Find where the given text appears and provide that cell's center as [X, Y] coordinate. 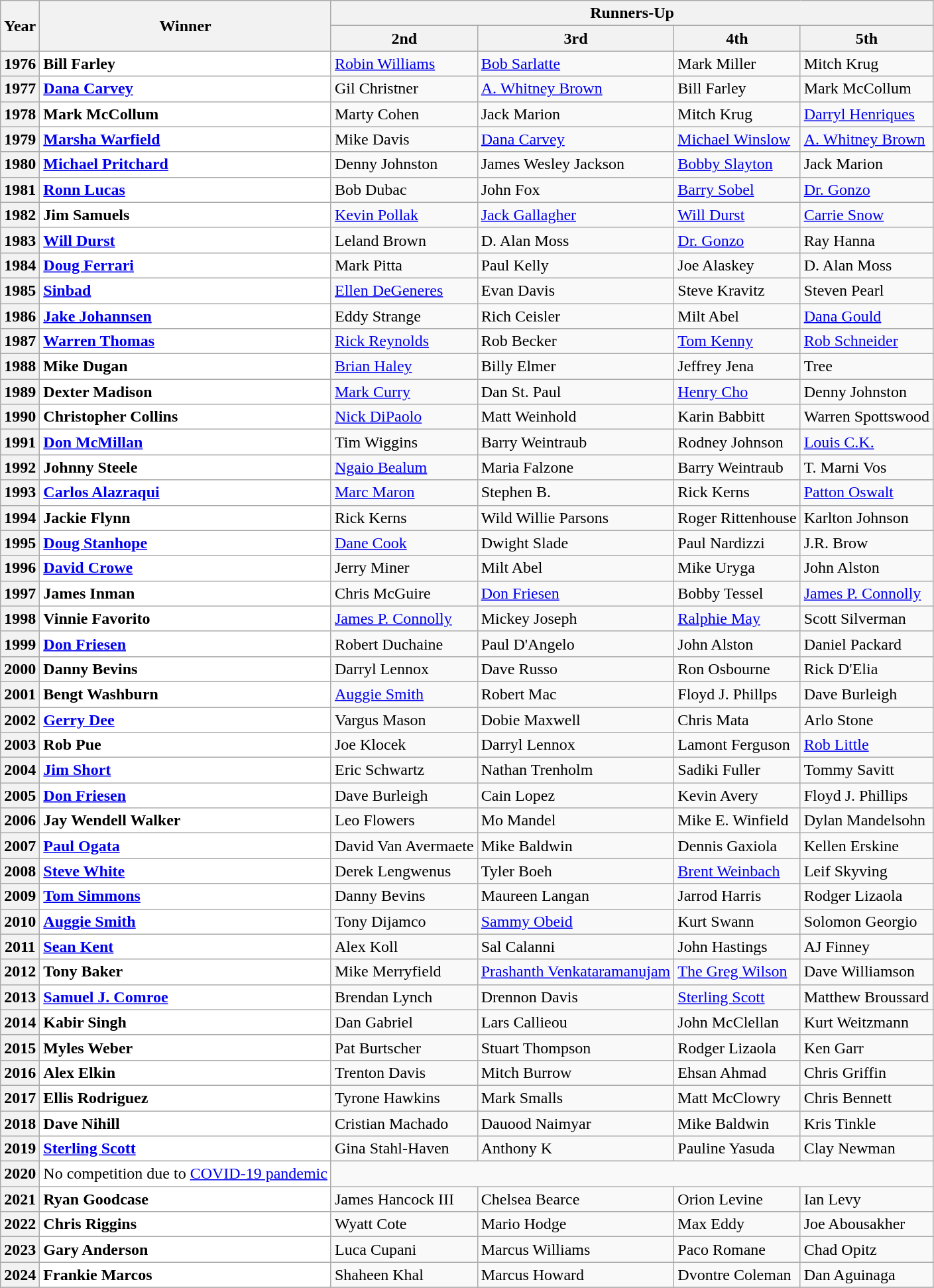
Kris Tinkle [866, 1124]
Rich Ceisler [575, 316]
AJ Finney [866, 947]
Mickey Joseph [575, 618]
1997 [20, 593]
Sammy Obeid [575, 921]
Ronn Lucas [186, 190]
Leo Flowers [404, 821]
Warren Thomas [186, 341]
James Inman [186, 593]
Max Eddy [737, 1224]
Gina Stahl-Haven [404, 1149]
Eric Schwartz [404, 770]
1978 [20, 114]
1986 [20, 316]
1994 [20, 518]
Jim Short [186, 770]
Ehsan Ahmad [737, 1073]
Runners-Up [632, 13]
2014 [20, 1022]
Chris Bennett [866, 1098]
Tony Dijamco [404, 921]
Bob Dubac [404, 190]
1984 [20, 265]
Roger Rittenhouse [737, 518]
Mark Smalls [575, 1098]
2003 [20, 745]
Myles Weber [186, 1047]
David Van Avermaete [404, 846]
Jack Gallagher [575, 215]
Prashanth Venkataramanujam [575, 972]
Scott Silverman [866, 618]
Marcus Williams [575, 1250]
Dave Russo [575, 669]
Doug Ferrari [186, 265]
John Fox [575, 190]
Jay Wendell Walker [186, 821]
Rob Schneider [866, 341]
Sadiki Fuller [737, 770]
Carlos Alazraqui [186, 493]
Tommy Savitt [866, 770]
Robert Duchaine [404, 644]
2016 [20, 1073]
1985 [20, 290]
2018 [20, 1124]
Chris Griffin [866, 1073]
Bobby Tessel [737, 593]
Chris McGuire [404, 593]
Dana Gould [866, 316]
Dylan Mandelsohn [866, 821]
Tom Kenny [737, 341]
Joe Klocek [404, 745]
1993 [20, 493]
Christopher Collins [186, 417]
Steve White [186, 871]
Chelsea Bearce [575, 1199]
Darryl Henriques [866, 114]
2013 [20, 997]
Robert Mac [575, 694]
Tim Wiggins [404, 442]
Cain Lopez [575, 795]
Chad Opitz [866, 1250]
Dan Gabriel [404, 1022]
Tony Baker [186, 972]
2009 [20, 896]
Eddy Strange [404, 316]
5th [866, 38]
1988 [20, 367]
Bobby Slayton [737, 164]
Barry Sobel [737, 190]
Dauood Naimyar [575, 1124]
Rob Becker [575, 341]
Kevin Pollak [404, 215]
Anthony K [575, 1149]
2005 [20, 795]
1980 [20, 164]
Dwight Slade [575, 543]
Kevin Avery [737, 795]
2007 [20, 846]
1999 [20, 644]
Dennis Gaxiola [737, 846]
Rob Pue [186, 745]
T. Marni Vos [866, 467]
2001 [20, 694]
Dave Nihill [186, 1124]
2002 [20, 719]
Clay Newman [866, 1149]
Jerry Miner [404, 568]
Winner [186, 26]
Wyatt Cote [404, 1224]
Ian Levy [866, 1199]
2000 [20, 669]
1987 [20, 341]
Gary Anderson [186, 1250]
Mike Davis [404, 139]
Paul Kelly [575, 265]
Billy Elmer [575, 367]
Marsha Warfield [186, 139]
Mike Dugan [186, 367]
Mike E. Winfield [737, 821]
Ron Osbourne [737, 669]
Floyd J. Phillps [737, 694]
1981 [20, 190]
2008 [20, 871]
Evan Davis [575, 290]
Mark Curry [404, 392]
Marty Cohen [404, 114]
Robin Williams [404, 64]
Maria Falzone [575, 467]
Matt McClowry [737, 1098]
Ellis Rodriguez [186, 1098]
Karin Babbitt [737, 417]
Tyrone Hawkins [404, 1098]
2011 [20, 947]
Mark Miller [737, 64]
2004 [20, 770]
Ngaio Bealum [404, 467]
Mike Merryfield [404, 972]
1998 [20, 618]
Mitch Burrow [575, 1073]
Michael Pritchard [186, 164]
Leland Brown [404, 240]
Maureen Langan [575, 896]
Lamont Ferguson [737, 745]
Tree [866, 367]
Marcus Howard [575, 1275]
Daniel Packard [866, 644]
Gerry Dee [186, 719]
Warren Spottswood [866, 417]
Carrie Snow [866, 215]
Ralphie May [737, 618]
Steven Pearl [866, 290]
Doug Stanhope [186, 543]
Karlton Johnson [866, 518]
1976 [20, 64]
James Hancock III [404, 1199]
Frankie Marcos [186, 1275]
Sean Kent [186, 947]
Chris Mata [737, 719]
1995 [20, 543]
1996 [20, 568]
James Wesley Jackson [575, 164]
Kellen Erskine [866, 846]
Jeffrey Jena [737, 367]
Cristian Machado [404, 1124]
2021 [20, 1199]
Marc Maron [404, 493]
Derek Lengwenus [404, 871]
Johnny Steele [186, 467]
Dexter Madison [186, 392]
Michael Winslow [737, 139]
Trenton Davis [404, 1073]
Brendan Lynch [404, 997]
2nd [404, 38]
Year [20, 26]
1992 [20, 467]
2017 [20, 1098]
2019 [20, 1149]
Alex Elkin [186, 1073]
1991 [20, 442]
Dave Williamson [866, 972]
1983 [20, 240]
Rodney Johnson [737, 442]
Ray Hanna [866, 240]
Ellen DeGeneres [404, 290]
The Greg Wilson [737, 972]
4th [737, 38]
Dvontre Coleman [737, 1275]
Jackie Flynn [186, 518]
2006 [20, 821]
2012 [20, 972]
Sal Calanni [575, 947]
Steve Kravitz [737, 290]
Mike Uryga [737, 568]
1989 [20, 392]
Joe Abousakher [866, 1224]
No competition due to COVID-19 pandemic [186, 1174]
Nick DiPaolo [404, 417]
Nathan Trenholm [575, 770]
Patton Oswalt [866, 493]
Sinbad [186, 290]
1990 [20, 417]
Dan St. Paul [575, 392]
Dan Aguinaga [866, 1275]
Jake Johannsen [186, 316]
Stuart Thompson [575, 1047]
1977 [20, 89]
Wild Willie Parsons [575, 518]
Mo Mandel [575, 821]
Joe Alaskey [737, 265]
2015 [20, 1047]
Gil Christner [404, 89]
David Crowe [186, 568]
3rd [575, 38]
Mark Pitta [404, 265]
Matthew Broussard [866, 997]
Vargus Mason [404, 719]
Bengt Washburn [186, 694]
Henry Cho [737, 392]
Luca Cupani [404, 1250]
Rob Little [866, 745]
Solomon Georgio [866, 921]
J.R. Brow [866, 543]
Rick D'Elia [866, 669]
2020 [20, 1174]
1982 [20, 215]
Vinnie Favorito [186, 618]
Shaheen Khal [404, 1275]
Tyler Boeh [575, 871]
Pat Burtscher [404, 1047]
2023 [20, 1250]
Rick Reynolds [404, 341]
Samuel J. Comroe [186, 997]
2010 [20, 921]
Ryan Goodcase [186, 1199]
Stephen B. [575, 493]
Pauline Yasuda [737, 1149]
Kabir Singh [186, 1022]
Jim Samuels [186, 215]
Kurt Weitzmann [866, 1022]
2024 [20, 1275]
Floyd J. Phillips [866, 795]
Paul D'Angelo [575, 644]
Paco Romane [737, 1250]
John Hastings [737, 947]
Tom Simmons [186, 896]
Brent Weinbach [737, 871]
Mario Hodge [575, 1224]
Dane Cook [404, 543]
Chris Riggins [186, 1224]
Orion Levine [737, 1199]
1979 [20, 139]
Dobie Maxwell [575, 719]
Leif Skyving [866, 871]
Kurt Swann [737, 921]
Louis C.K. [866, 442]
2022 [20, 1224]
Jarrod Harris [737, 896]
Bob Sarlatte [575, 64]
Drennon Davis [575, 997]
Matt Weinhold [575, 417]
Alex Koll [404, 947]
John McClellan [737, 1022]
Arlo Stone [866, 719]
Paul Nardizzi [737, 543]
Brian Haley [404, 367]
Ken Garr [866, 1047]
Paul Ogata [186, 846]
Lars Callieou [575, 1022]
Don McMillan [186, 442]
